For the text-containing cell, return its midpoint in [X, Y] coordinate format. 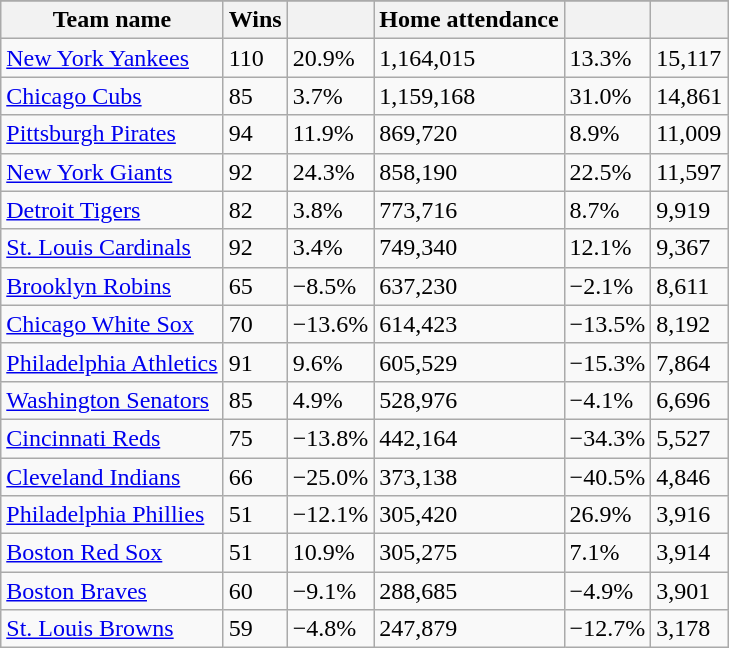
20.9% [330, 58]
637,230 [469, 286]
Pittsburgh Pirates [112, 134]
−13.8% [330, 438]
3,178 [690, 629]
94 [255, 134]
9,919 [690, 210]
1,159,168 [469, 96]
−4.1% [608, 400]
65 [255, 286]
10.9% [330, 553]
528,976 [469, 400]
Team name [112, 20]
31.0% [608, 96]
22.5% [608, 172]
24.3% [330, 172]
247,879 [469, 629]
614,423 [469, 324]
Washington Senators [112, 400]
442,164 [469, 438]
75 [255, 438]
59 [255, 629]
−13.5% [608, 324]
Wins [255, 20]
−12.7% [608, 629]
−8.5% [330, 286]
8.7% [608, 210]
St. Louis Browns [112, 629]
New York Yankees [112, 58]
3,901 [690, 591]
7.1% [608, 553]
3,916 [690, 515]
Philadelphia Athletics [112, 362]
858,190 [469, 172]
8,192 [690, 324]
Cincinnati Reds [112, 438]
110 [255, 58]
8,611 [690, 286]
11,009 [690, 134]
11.9% [330, 134]
7,864 [690, 362]
82 [255, 210]
Boston Red Sox [112, 553]
9,367 [690, 248]
60 [255, 591]
Cleveland Indians [112, 477]
305,420 [469, 515]
4.9% [330, 400]
−34.3% [608, 438]
288,685 [469, 591]
749,340 [469, 248]
15,117 [690, 58]
3,914 [690, 553]
13.3% [608, 58]
3.7% [330, 96]
869,720 [469, 134]
6,696 [690, 400]
11,597 [690, 172]
Chicago White Sox [112, 324]
4,846 [690, 477]
66 [255, 477]
3.4% [330, 248]
3.8% [330, 210]
Boston Braves [112, 591]
9.6% [330, 362]
Home attendance [469, 20]
605,529 [469, 362]
−4.8% [330, 629]
Detroit Tigers [112, 210]
12.1% [608, 248]
New York Giants [112, 172]
−40.5% [608, 477]
−2.1% [608, 286]
Philadelphia Phillies [112, 515]
−15.3% [608, 362]
−9.1% [330, 591]
26.9% [608, 515]
Brooklyn Robins [112, 286]
70 [255, 324]
305,275 [469, 553]
14,861 [690, 96]
8.9% [608, 134]
−25.0% [330, 477]
1,164,015 [469, 58]
773,716 [469, 210]
−12.1% [330, 515]
St. Louis Cardinals [112, 248]
91 [255, 362]
5,527 [690, 438]
−4.9% [608, 591]
373,138 [469, 477]
Chicago Cubs [112, 96]
−13.6% [330, 324]
